Return the [X, Y] coordinate for the center point of the cell that contains the specified text.  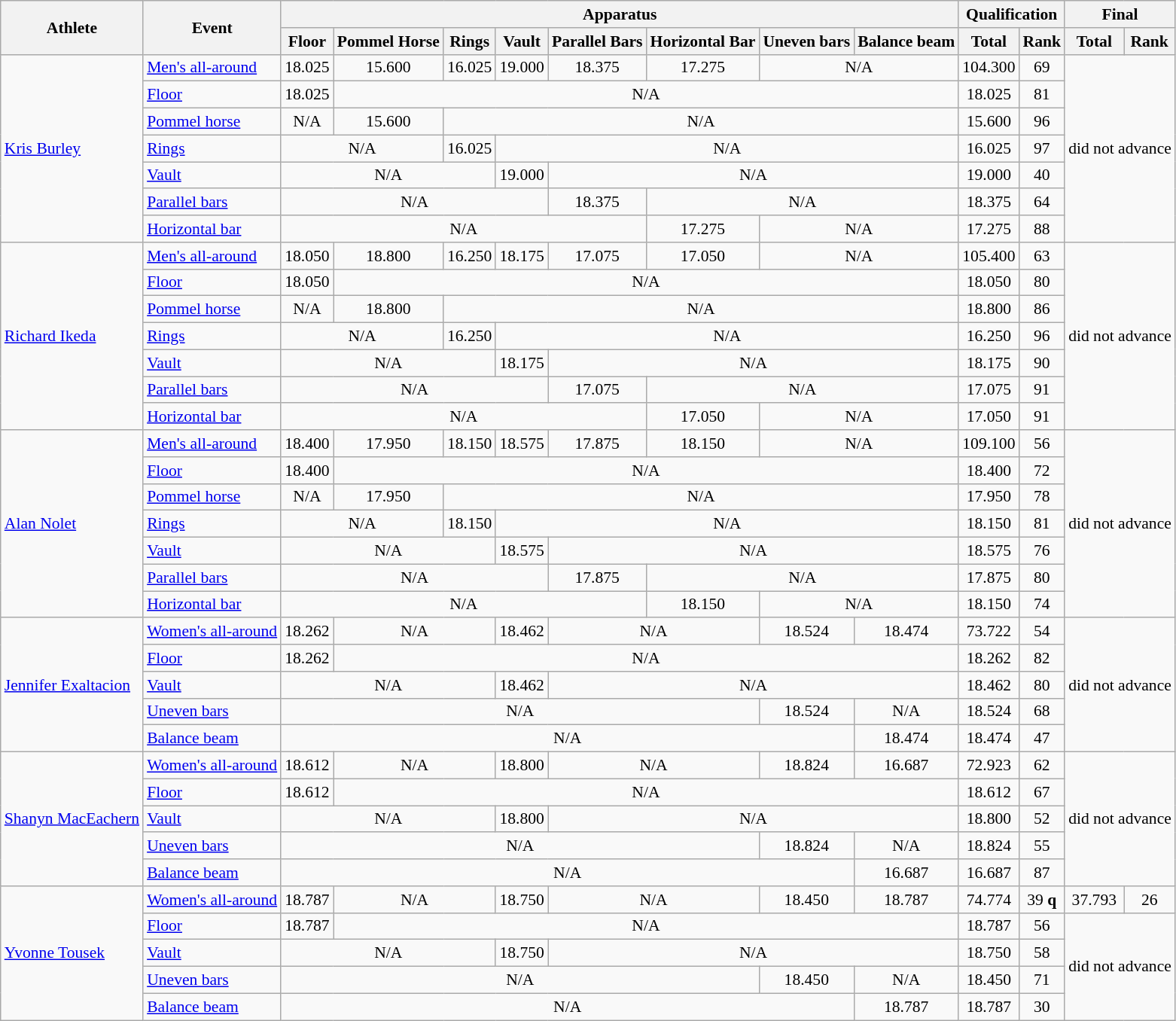
54 [1042, 632]
Pommel Horse [388, 41]
67 [1042, 792]
105.400 [989, 256]
26 [1150, 900]
30 [1042, 1007]
78 [1042, 497]
76 [1042, 551]
74 [1042, 605]
Horizontal Bar [703, 41]
104.300 [989, 68]
69 [1042, 68]
Athlete [72, 27]
82 [1042, 658]
90 [1042, 363]
Event [212, 27]
87 [1042, 873]
73.722 [989, 632]
72 [1042, 471]
Parallel Bars [598, 41]
63 [1042, 256]
Kris Burley [72, 148]
86 [1042, 309]
Final [1120, 14]
97 [1042, 148]
109.100 [989, 443]
Qualification [1012, 14]
71 [1042, 980]
74.774 [989, 900]
Apparatus [620, 14]
Yvonne Tousek [72, 953]
39 q [1042, 900]
88 [1042, 229]
68 [1042, 712]
40 [1042, 175]
62 [1042, 766]
Shanyn MacEachern [72, 819]
55 [1042, 846]
Alan Nolet [72, 524]
52 [1042, 819]
58 [1042, 953]
64 [1042, 203]
Jennifer Exaltacion [72, 685]
Richard Ikeda [72, 336]
72.923 [989, 766]
37.793 [1094, 900]
47 [1042, 739]
